Return (x, y) of the center of cell containing provided text 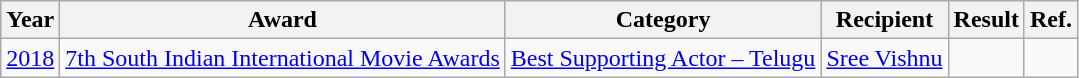
Ref. (1050, 20)
Year (30, 20)
Result (986, 20)
Category (663, 20)
2018 (30, 58)
Recipient (884, 20)
Sree Vishnu (884, 58)
Award (282, 20)
7th South Indian International Movie Awards (282, 58)
Best Supporting Actor – Telugu (663, 58)
